Scan for the cell matching the given text and deliver its [X, Y] coordinate at center. 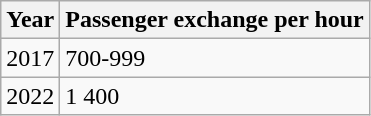
2017 [30, 58]
Year [30, 20]
700-999 [214, 58]
2022 [30, 96]
Passenger exchange per hour [214, 20]
1 400 [214, 96]
